For the text-containing cell, return its midpoint in (X, Y) coordinate format. 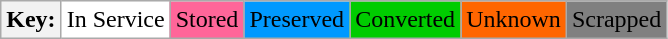
Key: (31, 20)
Converted (406, 20)
In Service (116, 20)
Unknown (514, 20)
Scrapped (616, 20)
Stored (207, 20)
Preserved (297, 20)
